For the text-containing cell, return its midpoint in [X, Y] coordinate format. 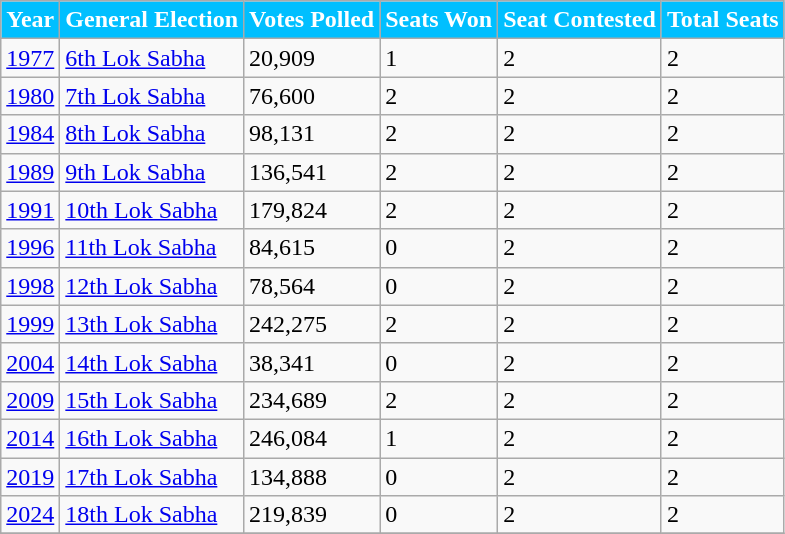
Seats Won [439, 20]
Total Seats [722, 20]
84,615 [312, 248]
234,689 [312, 400]
Year [30, 20]
1999 [30, 324]
78,564 [312, 286]
20,909 [312, 58]
11th Lok Sabha [152, 248]
1980 [30, 96]
2024 [30, 515]
2004 [30, 362]
9th Lok Sabha [152, 172]
6th Lok Sabha [152, 58]
242,275 [312, 324]
16th Lok Sabha [152, 438]
1989 [30, 172]
1998 [30, 286]
76,600 [312, 96]
14th Lok Sabha [152, 362]
General Election [152, 20]
1991 [30, 210]
13th Lok Sabha [152, 324]
15th Lok Sabha [152, 400]
Seat Contested [580, 20]
136,541 [312, 172]
2014 [30, 438]
1984 [30, 134]
98,131 [312, 134]
18th Lok Sabha [152, 515]
2019 [30, 477]
1996 [30, 248]
7th Lok Sabha [152, 96]
8th Lok Sabha [152, 134]
2009 [30, 400]
17th Lok Sabha [152, 477]
Votes Polled [312, 20]
10th Lok Sabha [152, 210]
219,839 [312, 515]
12th Lok Sabha [152, 286]
179,824 [312, 210]
246,084 [312, 438]
134,888 [312, 477]
1977 [30, 58]
38,341 [312, 362]
